Locate the cell with the specified text and output its [X, Y] center coordinate. 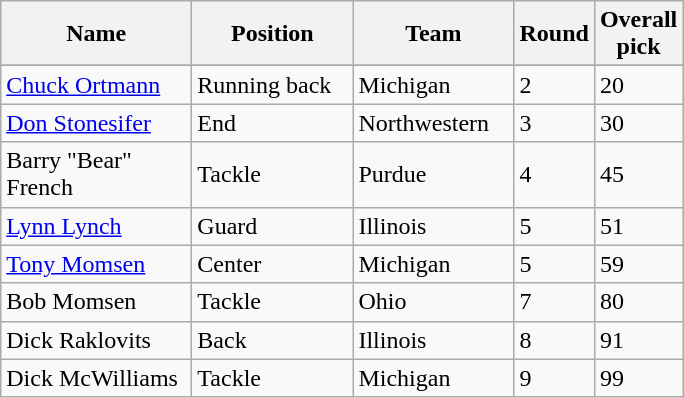
Round [554, 34]
Barry "Bear" French [96, 174]
Team [434, 34]
Center [272, 264]
Guard [272, 226]
Lynn Lynch [96, 226]
9 [554, 378]
3 [554, 123]
7 [554, 302]
Chuck Ortmann [96, 85]
End [272, 123]
Position [272, 34]
80 [638, 302]
Don Stonesifer [96, 123]
99 [638, 378]
Dick Raklovits [96, 340]
2 [554, 85]
30 [638, 123]
45 [638, 174]
Northwestern [434, 123]
Tony Momsen [96, 264]
Running back [272, 85]
91 [638, 340]
51 [638, 226]
4 [554, 174]
59 [638, 264]
Overall pick [638, 34]
Bob Momsen [96, 302]
Name [96, 34]
Dick McWilliams [96, 378]
Purdue [434, 174]
8 [554, 340]
Back [272, 340]
Ohio [434, 302]
20 [638, 85]
